Determine the [x, y] coordinate at the center of the cell enclosing the given text.  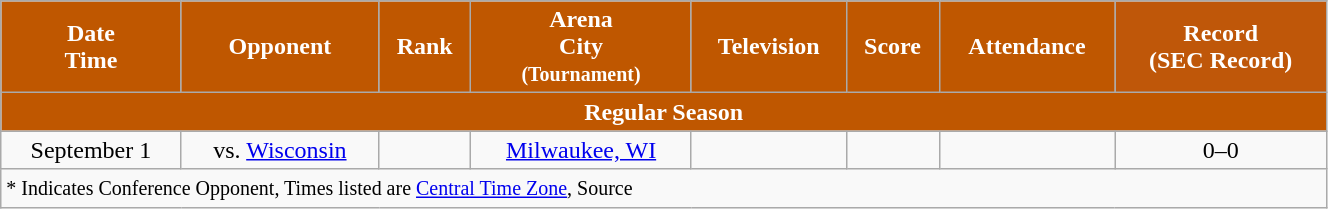
Attendance [1027, 47]
DateTime [91, 47]
Milwaukee, WI [582, 150]
September 1 [91, 150]
Score [892, 47]
* Indicates Conference Opponent, Times listed are Central Time Zone, Source [664, 188]
Opponent [280, 47]
vs. Wisconsin [280, 150]
Television [768, 47]
Rank [425, 47]
ArenaCity(Tournament) [582, 47]
0–0 [1221, 150]
Regular Season [664, 112]
Record(SEC Record) [1221, 47]
